Scan for the cell matching the given text and deliver its (x, y) coordinate at center. 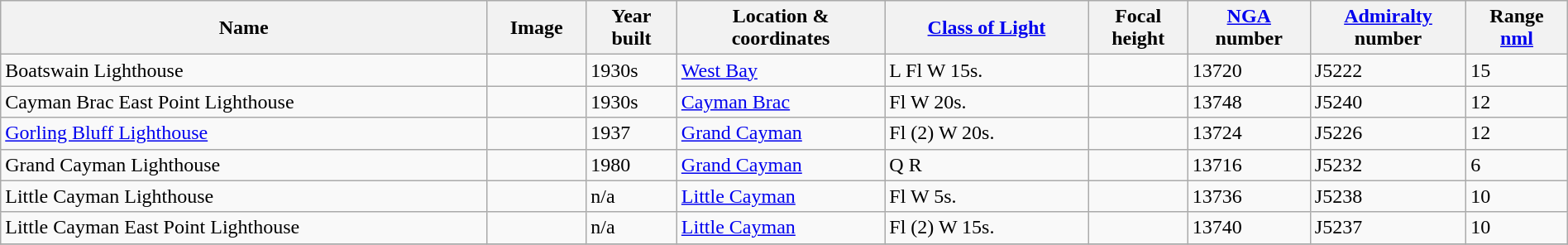
J5232 (1388, 165)
NGAnumber (1249, 28)
Location &coordinates (781, 28)
Q R (987, 165)
Name (244, 28)
J5222 (1388, 70)
13748 (1249, 102)
Admiraltynumber (1388, 28)
Gorling Bluff Lighthouse (244, 133)
Grand Cayman Lighthouse (244, 165)
J5238 (1388, 196)
J5237 (1388, 228)
Yearbuilt (632, 28)
1980 (632, 165)
L Fl W 15s. (987, 70)
Image (537, 28)
Fl (2) W 20s. (987, 133)
15 (1517, 70)
Rangenml (1517, 28)
Class of Light (987, 28)
J5226 (1388, 133)
Fl W 20s. (987, 102)
Fl W 5s. (987, 196)
1937 (632, 133)
13736 (1249, 196)
J5240 (1388, 102)
Boatswain Lighthouse (244, 70)
Little Cayman East Point Lighthouse (244, 228)
13716 (1249, 165)
13720 (1249, 70)
6 (1517, 165)
Little Cayman Lighthouse (244, 196)
Cayman Brac (781, 102)
13724 (1249, 133)
13740 (1249, 228)
Focalheight (1138, 28)
Cayman Brac East Point Lighthouse (244, 102)
Fl (2) W 15s. (987, 228)
West Bay (781, 70)
